Output the (X, Y) coordinate of the center of the cell containing the given text.  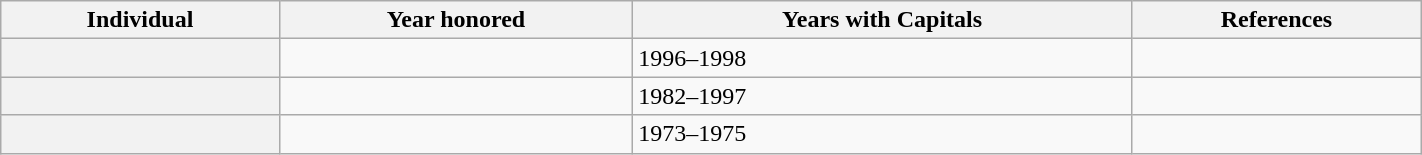
Individual (140, 20)
References (1277, 20)
1996–1998 (882, 58)
Year honored (456, 20)
Years with Capitals (882, 20)
1982–1997 (882, 96)
1973–1975 (882, 134)
